Provide the [x, y] coordinate of the cell's center where the given text is located.  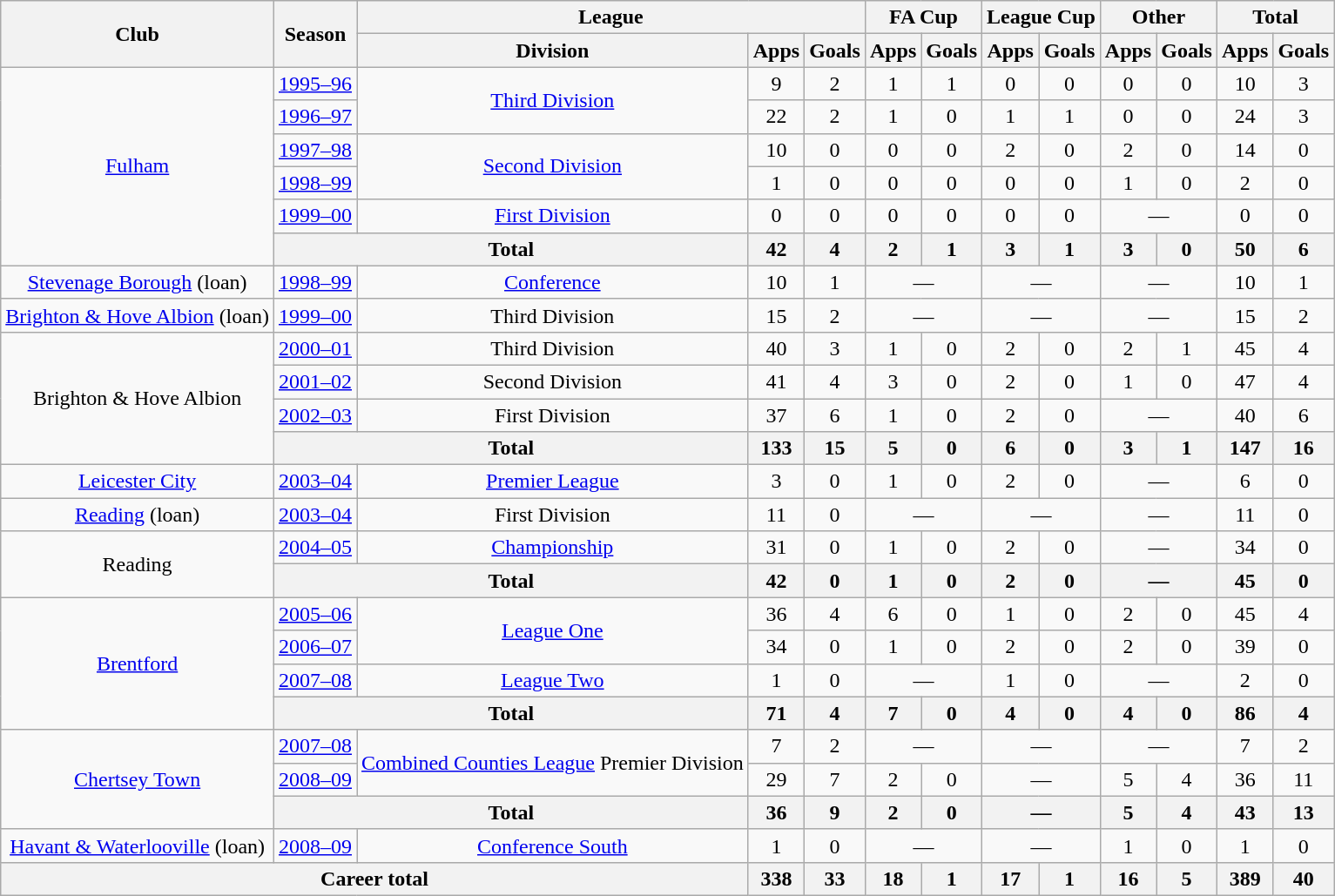
2002–03 [315, 415]
1996–97 [315, 117]
Combined Counties League Premier Division [553, 763]
2005–06 [315, 614]
37 [776, 415]
2006–07 [315, 647]
13 [1304, 812]
29 [776, 779]
1995–96 [315, 84]
FA Cup [923, 17]
League Two [553, 680]
Havant & Waterlooville (loan) [138, 845]
Reading [138, 564]
Leicester City [138, 482]
18 [893, 879]
Premier League [553, 482]
24 [1244, 117]
50 [1244, 249]
League Cup [1042, 17]
League [611, 17]
2001–02 [315, 381]
86 [1244, 713]
Chertsey Town [138, 779]
389 [1244, 879]
14 [1244, 150]
Stevenage Borough (loan) [138, 282]
147 [1244, 448]
17 [1010, 879]
Other [1158, 17]
Reading (loan) [138, 515]
Career total [374, 879]
Brighton & Hove Albion [138, 398]
22 [776, 117]
133 [776, 448]
33 [835, 879]
Conference [553, 282]
Brighton & Hove Albion (loan) [138, 315]
47 [1244, 381]
43 [1244, 812]
Brentford [138, 664]
31 [776, 548]
1997–98 [315, 150]
Club [138, 34]
Fulham [138, 166]
Season [315, 34]
2004–05 [315, 548]
Division [553, 51]
41 [776, 381]
71 [776, 713]
338 [776, 879]
39 [1244, 647]
Championship [553, 548]
League One [553, 630]
Conference South [553, 845]
2000–01 [315, 348]
